Return the (X, Y) coordinate for the center point of the cell that contains the specified text.  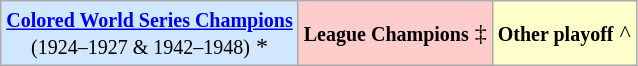
Other playoff ^ (564, 34)
League Champions ‡ (395, 34)
Colored World Series Champions(1924–1927 & 1942–1948) * (150, 34)
